Locate the cell with the specified text and output its (x, y) center coordinate. 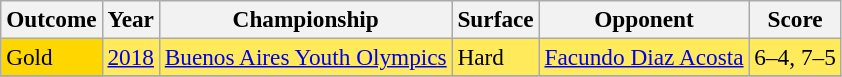
Opponent (644, 19)
6–4, 7–5 (795, 57)
Score (795, 19)
Championship (306, 19)
Hard (496, 57)
Surface (496, 19)
Year (130, 19)
2018 (130, 57)
Facundo Diaz Acosta (644, 57)
Outcome (52, 19)
Gold (52, 57)
Buenos Aires Youth Olympics (306, 57)
